Extract the [x, y] coordinate from the center of the cell holding the provided text.  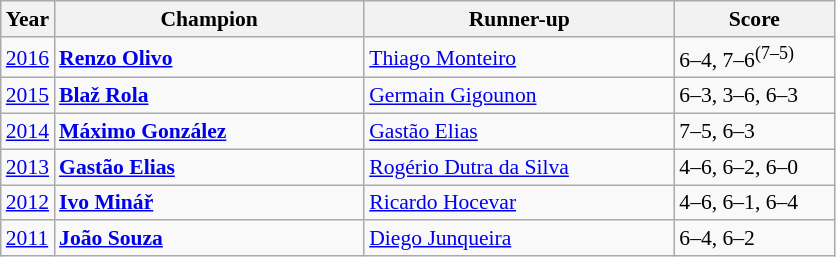
6–3, 3–6, 6–3 [754, 96]
6–4, 6–2 [754, 239]
João Souza [209, 239]
Score [754, 19]
7–5, 6–3 [754, 132]
Diego Junqueira [519, 239]
4–6, 6–2, 6–0 [754, 167]
2011 [28, 239]
Ivo Minář [209, 203]
Thiago Monteiro [519, 58]
4–6, 6–1, 6–4 [754, 203]
Runner-up [519, 19]
6–4, 7–6(7–5) [754, 58]
Year [28, 19]
2016 [28, 58]
Rogério Dutra da Silva [519, 167]
Máximo González [209, 132]
2014 [28, 132]
Germain Gigounon [519, 96]
Blaž Rola [209, 96]
Ricardo Hocevar [519, 203]
2013 [28, 167]
Renzo Olivo [209, 58]
Champion [209, 19]
2015 [28, 96]
2012 [28, 203]
